Return (x, y) of the center of cell containing provided text 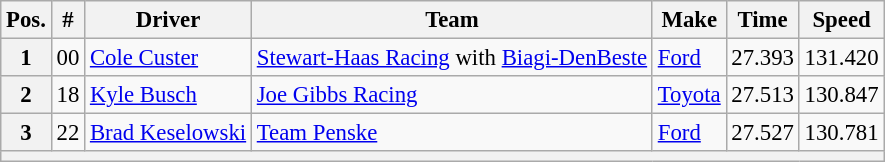
131.420 (842, 58)
Make (689, 20)
Brad Keselowski (168, 133)
3 (26, 133)
27.393 (762, 58)
18 (68, 95)
Stewart-Haas Racing with Biagi-DenBeste (452, 58)
130.847 (842, 95)
Pos. (26, 20)
Speed (842, 20)
2 (26, 95)
# (68, 20)
1 (26, 58)
Toyota (689, 95)
Joe Gibbs Racing (452, 95)
130.781 (842, 133)
Time (762, 20)
27.527 (762, 133)
Cole Custer (168, 58)
Kyle Busch (168, 95)
Team (452, 20)
00 (68, 58)
Driver (168, 20)
22 (68, 133)
27.513 (762, 95)
Team Penske (452, 133)
